From the cell containing the given text, extract its center point as (X, Y) coordinate. 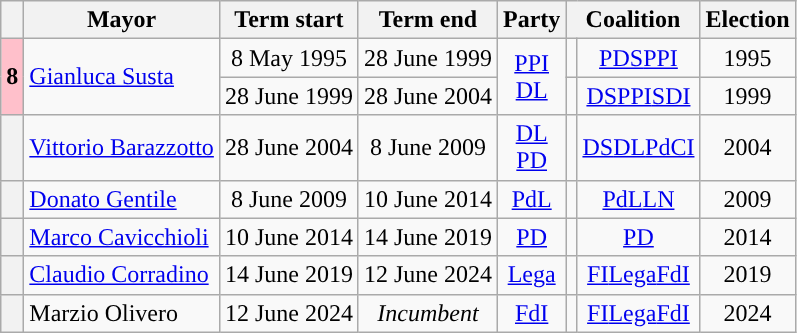
2009 (748, 199)
Lega (531, 275)
FdI (531, 313)
PDSPPI (638, 58)
Election (748, 20)
1995 (748, 58)
Marzio Olivero (122, 313)
DSDLPdCI (638, 148)
Party (531, 20)
PPIDL (531, 77)
Incumbent (428, 313)
Mayor (122, 20)
1999 (748, 96)
Term end (428, 20)
8 (12, 77)
DLPD (531, 148)
DSPPISDI (638, 96)
Coalition (633, 20)
Donato Gentile (122, 199)
8 May 1995 (288, 58)
2014 (748, 237)
Claudio Corradino (122, 275)
Marco Cavicchioli (122, 237)
2019 (748, 275)
PdL (531, 199)
Gianluca Susta (122, 77)
Vittorio Barazzotto (122, 148)
2004 (748, 148)
PdLLN (638, 199)
Term start (288, 20)
2024 (748, 313)
